Search for the cell housing the specified text and yield its [x, y] center coordinate. 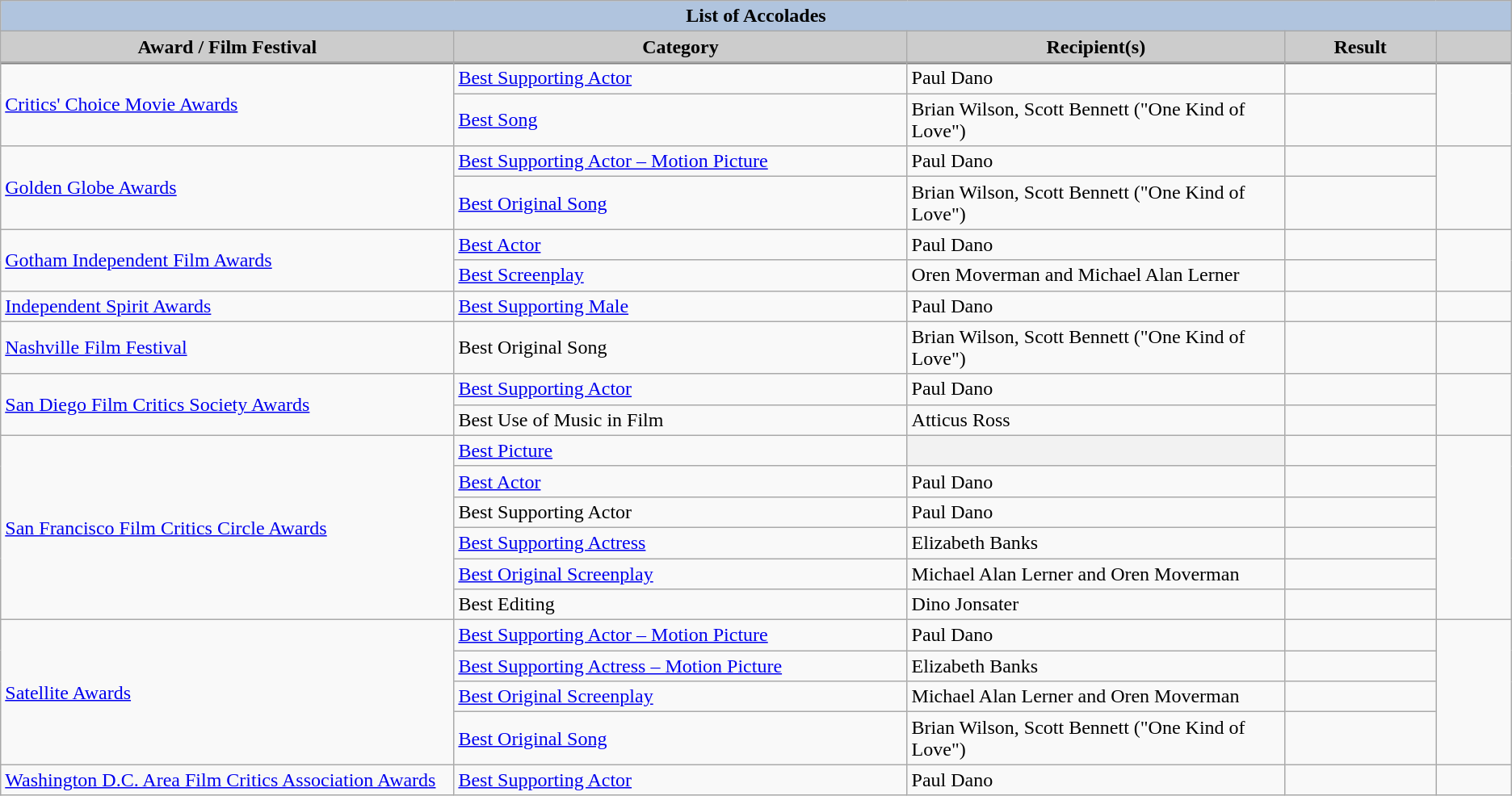
Best Picture [680, 450]
Award / Film Festival [228, 47]
Nashville Film Festival [228, 347]
San Francisco Film Critics Circle Awards [228, 527]
Best Screenplay [680, 275]
Critics' Choice Movie Awards [228, 105]
Atticus Ross [1096, 420]
Best Supporting Actress – Motion Picture [680, 666]
Best Supporting Actress [680, 543]
Category [680, 47]
Golden Globe Awards [228, 187]
Dino Jonsater [1096, 605]
Gotham Independent Film Awards [228, 260]
Result [1360, 47]
Recipient(s) [1096, 47]
Best Song [680, 119]
Washington D.C. Area Film Critics Association Awards [228, 780]
Best Use of Music in Film [680, 420]
Best Editing [680, 605]
Oren Moverman and Michael Alan Lerner [1096, 275]
Best Supporting Male [680, 306]
San Diego Film Critics Society Awards [228, 404]
Independent Spirit Awards [228, 306]
List of Accolades [756, 16]
Satellite Awards [228, 693]
